For the text-containing cell, return its midpoint in (x, y) coordinate format. 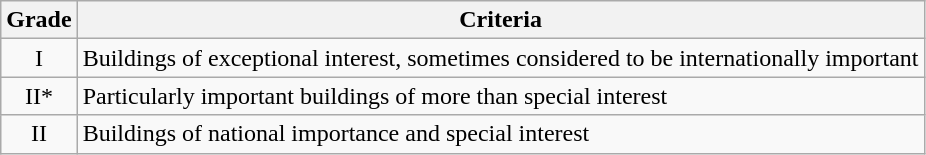
II* (39, 96)
Grade (39, 20)
I (39, 58)
II (39, 134)
Particularly important buildings of more than special interest (500, 96)
Criteria (500, 20)
Buildings of exceptional interest, sometimes considered to be internationally important (500, 58)
Buildings of national importance and special interest (500, 134)
